From the cell containing the given text, extract its center point as [x, y] coordinate. 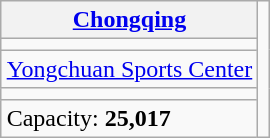
Capacity: 25,017 [130, 118]
Yongchuan Sports Center [130, 69]
Chongqing [130, 20]
